Extract the (x, y) coordinate from the center of the cell holding the provided text.  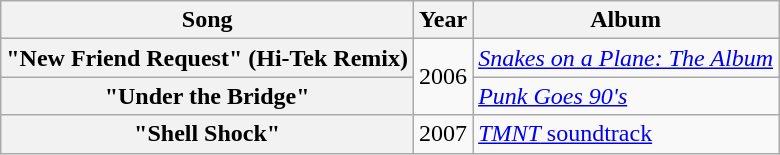
"Under the Bridge" (208, 96)
Album (626, 20)
2006 (444, 77)
Year (444, 20)
2007 (444, 134)
TMNT soundtrack (626, 134)
"Shell Shock" (208, 134)
Snakes on a Plane: The Album (626, 58)
Song (208, 20)
"New Friend Request" (Hi-Tek Remix) (208, 58)
Punk Goes 90's (626, 96)
